Locate the cell with the specified text and output its [x, y] center coordinate. 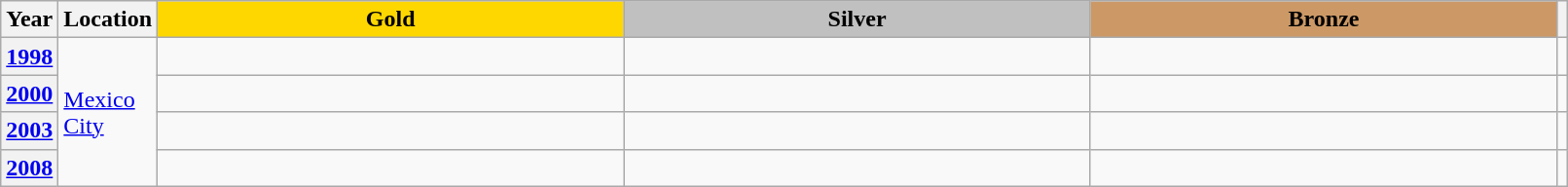
Year [29, 19]
2003 [29, 131]
2000 [29, 93]
Location [108, 19]
Bronze [1324, 19]
Silver [857, 19]
Mexico City [108, 112]
1998 [29, 56]
Gold [391, 19]
2008 [29, 168]
